Output the (X, Y) coordinate of the center of the cell containing the given text.  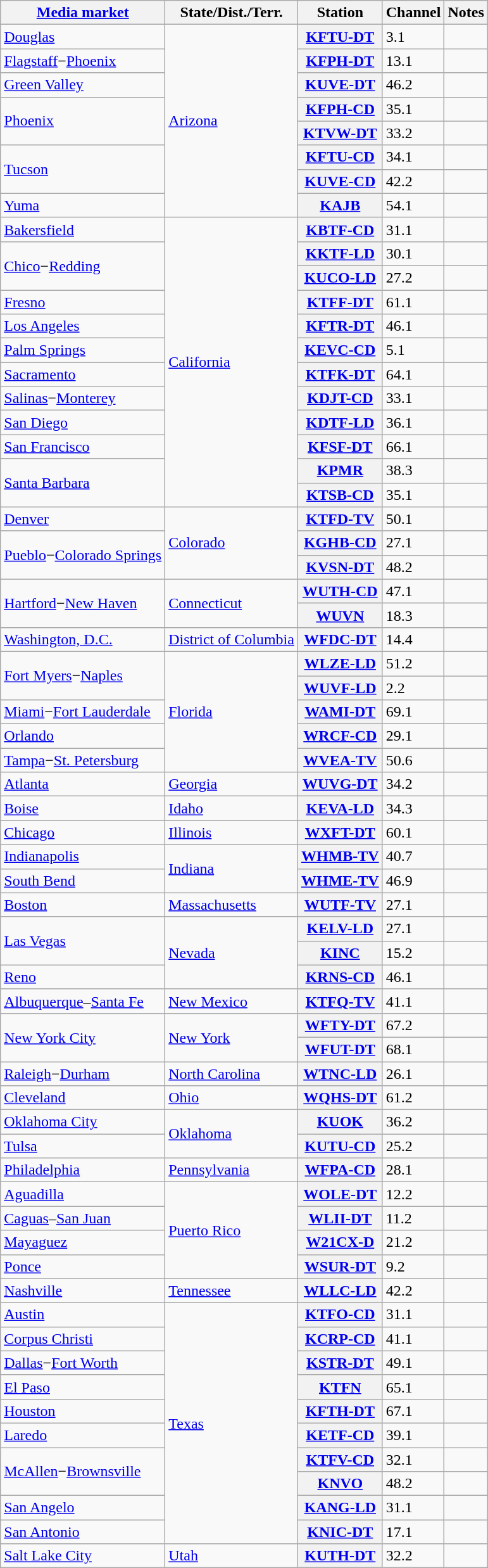
50.6 (413, 760)
Puerto Rico (232, 1230)
Yuma (83, 205)
49.1 (413, 1363)
Illinois (232, 832)
San Angelo (83, 1508)
61.1 (413, 302)
New Mexico (232, 1001)
Colorado (232, 543)
25.2 (413, 1146)
Salt Lake City (83, 1556)
KEVC-CD (340, 350)
Washington, D.C. (83, 639)
Boston (83, 905)
32.1 (413, 1459)
KTFK-DT (340, 374)
South Bend (83, 881)
Indianapolis (83, 857)
Hartford−New Haven (83, 603)
Sacramento (83, 374)
17.1 (413, 1532)
KELV-LD (340, 929)
Florida (232, 711)
Phoenix (83, 121)
Oklahoma City (83, 1122)
Tennessee (232, 1291)
Denver (83, 519)
36.1 (413, 423)
Indiana (232, 869)
New York (232, 1037)
Boise (83, 808)
KTFO-CD (340, 1315)
Santa Barbara (83, 483)
KETF-CD (340, 1435)
KTFF-DT (340, 302)
KKTF-LD (340, 253)
El Paso (83, 1387)
5.1 (413, 350)
KTSB-CD (340, 495)
KTVW-DT (340, 133)
Tampa−St. Petersburg (83, 760)
32.2 (413, 1556)
WVEA-TV (340, 760)
Pueblo−Colorado Springs (83, 555)
KFTH-DT (340, 1411)
Fort Myers−Naples (83, 675)
KFPH-DT (340, 61)
WSUR-DT (340, 1266)
KUCO-LD (340, 277)
KFSF-DT (340, 447)
Palm Springs (83, 350)
66.1 (413, 447)
2.2 (413, 687)
WUTF-TV (340, 905)
13.1 (413, 61)
New York City (83, 1037)
WFTY-DT (340, 1025)
54.1 (413, 205)
Nashville (83, 1291)
51.2 (413, 663)
San Antonio (83, 1532)
67.2 (413, 1025)
North Carolina (232, 1074)
KVSN-DT (340, 567)
WTNC-LD (340, 1074)
Ohio (232, 1098)
47.1 (413, 591)
18.3 (413, 615)
Arizona (232, 121)
Channel (413, 13)
WUVF-LD (340, 687)
KEVA-LD (340, 808)
Idaho (232, 808)
KUTU-CD (340, 1146)
Atlanta (83, 784)
34.2 (413, 784)
Raleigh−Durham (83, 1074)
KFPH-CD (340, 109)
KANG-LD (340, 1508)
Texas (232, 1423)
WHME-TV (340, 881)
KDJT-CD (340, 398)
Fresno (83, 302)
KCRP-CD (340, 1339)
67.1 (413, 1411)
KNVO (340, 1484)
12.2 (413, 1194)
Media market (83, 13)
KFTU-DT (340, 37)
WLLC-LD (340, 1291)
Albuquerque–Santa Fe (83, 1001)
Oklahoma (232, 1134)
68.1 (413, 1049)
Salinas−Monterey (83, 398)
Chico−Redding (83, 265)
11.2 (413, 1218)
Philadelphia (83, 1170)
San Francisco (83, 447)
Miami−Fort Lauderdale (83, 712)
California (232, 362)
KNIC-DT (340, 1532)
38.3 (413, 471)
WUVN (340, 615)
WFDC-DT (340, 639)
WUVG-DT (340, 784)
KDTF-LD (340, 423)
KUVE-CD (340, 181)
21.2 (413, 1242)
Corpus Christi (83, 1339)
Laredo (83, 1435)
WLZE-LD (340, 663)
District of Columbia (232, 639)
Bakersfield (83, 229)
Connecticut (232, 603)
14.4 (413, 639)
Reno (83, 977)
KBTF-CD (340, 229)
Douglas (83, 37)
KPMR (340, 471)
Georgia (232, 784)
33.2 (413, 133)
WFPA-CD (340, 1170)
Aguadilla (83, 1194)
WRCF-CD (340, 736)
27.2 (413, 277)
61.2 (413, 1098)
McAllen−Brownsville (83, 1471)
KTFD-TV (340, 519)
Tucson (83, 169)
Houston (83, 1411)
60.1 (413, 832)
30.1 (413, 253)
KFTU-CD (340, 157)
65.1 (413, 1387)
WFUT-DT (340, 1049)
Austin (83, 1315)
Chicago (83, 832)
KAJB (340, 205)
Cleveland (83, 1098)
KFTR-DT (340, 326)
WLII-DT (340, 1218)
Tulsa (83, 1146)
69.1 (413, 712)
Los Angeles (83, 326)
Green Valley (83, 85)
WOLE-DT (340, 1194)
46.9 (413, 881)
39.1 (413, 1435)
28.1 (413, 1170)
Ponce (83, 1266)
WHMB-TV (340, 857)
9.2 (413, 1266)
50.1 (413, 519)
Mayaguez (83, 1242)
WAMI-DT (340, 712)
15.2 (413, 953)
Massachusetts (232, 905)
KINC (340, 953)
Notes (466, 13)
W21CX-D (340, 1242)
36.2 (413, 1122)
WUTH-CD (340, 591)
KTFN (340, 1387)
Orlando (83, 736)
Flagstaff−Phoenix (83, 61)
29.1 (413, 736)
Station (340, 13)
33.1 (413, 398)
Caguas–San Juan (83, 1218)
Nevada (232, 953)
Utah (232, 1556)
San Diego (83, 423)
34.1 (413, 157)
40.7 (413, 857)
WXFT-DT (340, 832)
KSTR-DT (340, 1363)
Las Vegas (83, 941)
3.1 (413, 37)
46.2 (413, 85)
KUVE-DT (340, 85)
26.1 (413, 1074)
KTFV-CD (340, 1459)
KRNS-CD (340, 977)
KUOK (340, 1122)
State/Dist./Terr. (232, 13)
KTFQ-TV (340, 1001)
Pennsylvania (232, 1170)
Dallas−Fort Worth (83, 1363)
34.3 (413, 808)
WQHS-DT (340, 1098)
64.1 (413, 374)
KGHB-CD (340, 543)
KUTH-DT (340, 1556)
